Find where the given text appears and provide that cell's center as (X, Y) coordinate. 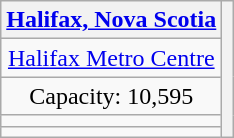
Halifax Metro Centre (112, 58)
Halifax, Nova Scotia (112, 20)
Capacity: 10,595 (112, 96)
